Detect which cell encompasses the target text, then output its [X, Y] center coordinate. 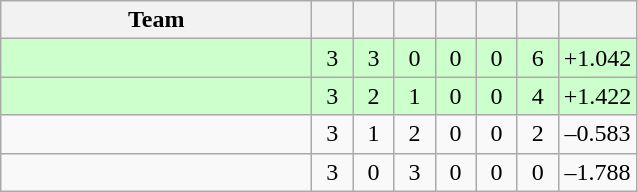
6 [538, 58]
4 [538, 96]
–1.788 [598, 172]
+1.422 [598, 96]
–0.583 [598, 134]
+1.042 [598, 58]
Team [156, 20]
